Return (X, Y) of the center of cell containing provided text 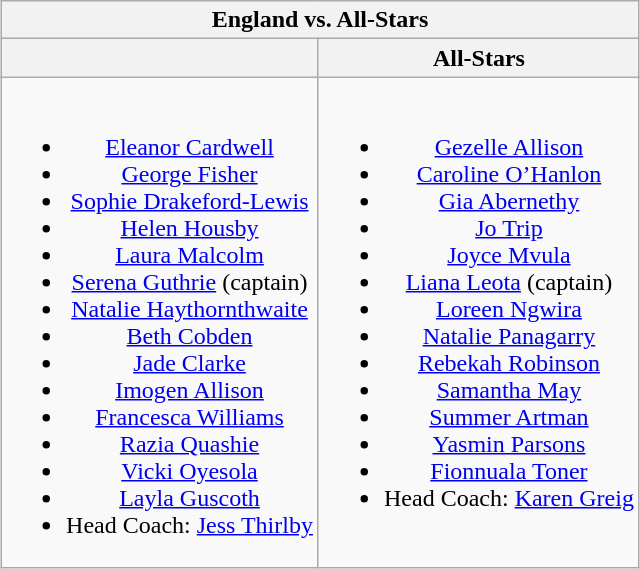
All-Stars (478, 58)
England vs. All-Stars (320, 20)
